Identify which cell holds the provided text, then report its (X, Y) central coordinate. 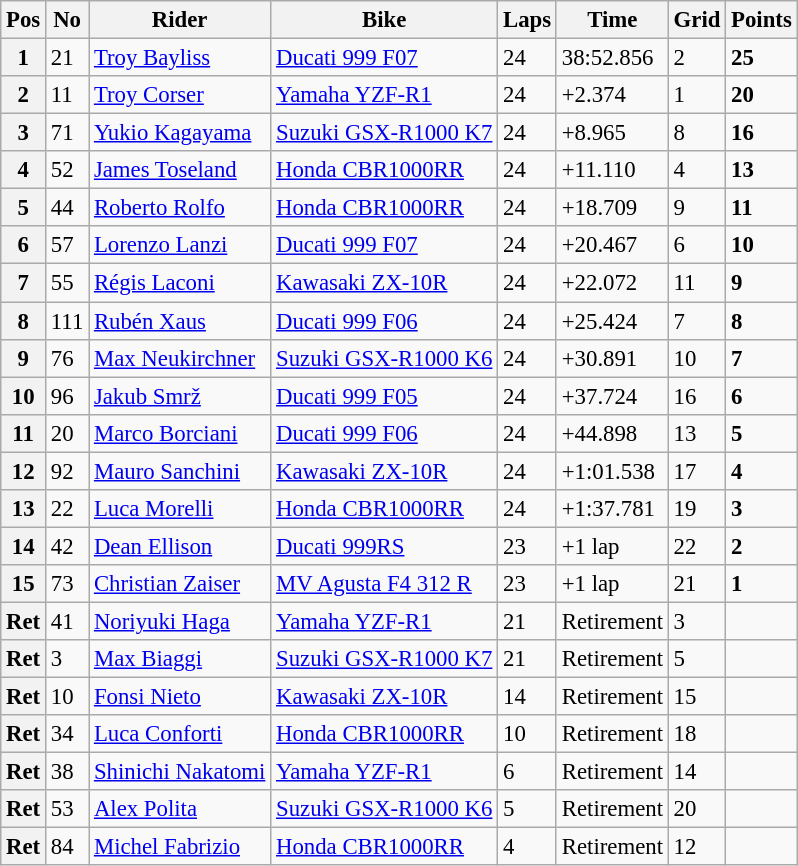
Rubén Xaus (180, 321)
96 (68, 396)
34 (68, 734)
55 (68, 283)
84 (68, 847)
Lorenzo Lanzi (180, 245)
Jakub Smrž (180, 396)
Michel Fabrizio (180, 847)
+1:01.538 (612, 471)
76 (68, 358)
92 (68, 471)
+20.467 (612, 245)
Christian Zaiser (180, 584)
42 (68, 546)
Roberto Rolfo (180, 208)
Fonsi Nieto (180, 697)
25 (762, 58)
Alex Polita (180, 809)
17 (696, 471)
+2.374 (612, 95)
+30.891 (612, 358)
Time (612, 20)
Bike (384, 20)
+37.724 (612, 396)
+8.965 (612, 133)
Mauro Sanchini (180, 471)
Yukio Kagayama (180, 133)
No (68, 20)
+18.709 (612, 208)
Luca Morelli (180, 509)
Régis Laconi (180, 283)
+25.424 (612, 321)
38:52.856 (612, 58)
Max Neukirchner (180, 358)
James Toseland (180, 170)
+11.110 (612, 170)
Troy Corser (180, 95)
MV Agusta F4 312 R (384, 584)
Rider (180, 20)
19 (696, 509)
53 (68, 809)
+22.072 (612, 283)
44 (68, 208)
+1:37.781 (612, 509)
Max Biaggi (180, 659)
71 (68, 133)
38 (68, 772)
52 (68, 170)
Laps (528, 20)
Dean Ellison (180, 546)
41 (68, 621)
+44.898 (612, 433)
Points (762, 20)
57 (68, 245)
Noriyuki Haga (180, 621)
111 (68, 321)
Marco Borciani (180, 433)
Shinichi Nakatomi (180, 772)
73 (68, 584)
Troy Bayliss (180, 58)
Ducati 999 F05 (384, 396)
Pos (24, 20)
Ducati 999RS (384, 546)
Grid (696, 20)
18 (696, 734)
Luca Conforti (180, 734)
